Return the (x, y) coordinate for the center point of the cell that contains the specified text.  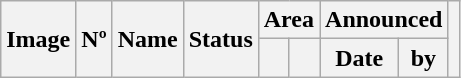
Announced (384, 20)
Image (38, 39)
Date (360, 58)
Area (288, 20)
Nº (94, 39)
Name (148, 39)
by (424, 58)
Status (220, 39)
